Output the (x, y) coordinate of the center of the cell containing the given text.  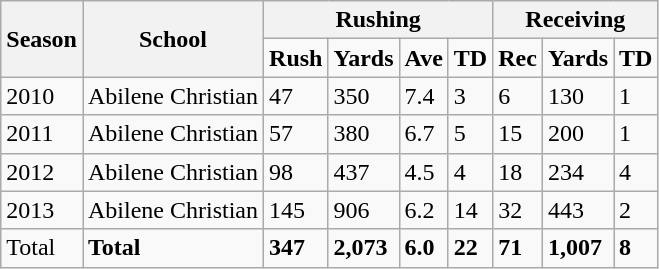
98 (296, 172)
2013 (42, 210)
200 (578, 134)
347 (296, 248)
14 (470, 210)
Rec (518, 58)
350 (364, 96)
145 (296, 210)
Rush (296, 58)
32 (518, 210)
437 (364, 172)
3 (470, 96)
1,007 (578, 248)
47 (296, 96)
School (172, 39)
380 (364, 134)
5 (470, 134)
6.2 (424, 210)
2,073 (364, 248)
234 (578, 172)
Ave (424, 58)
18 (518, 172)
7.4 (424, 96)
Rushing (378, 20)
57 (296, 134)
8 (636, 248)
2010 (42, 96)
2011 (42, 134)
906 (364, 210)
2012 (42, 172)
71 (518, 248)
Receiving (576, 20)
22 (470, 248)
4.5 (424, 172)
15 (518, 134)
130 (578, 96)
Season (42, 39)
6 (518, 96)
6.0 (424, 248)
2 (636, 210)
443 (578, 210)
6.7 (424, 134)
